Search for the cell housing the specified text and yield its (x, y) center coordinate. 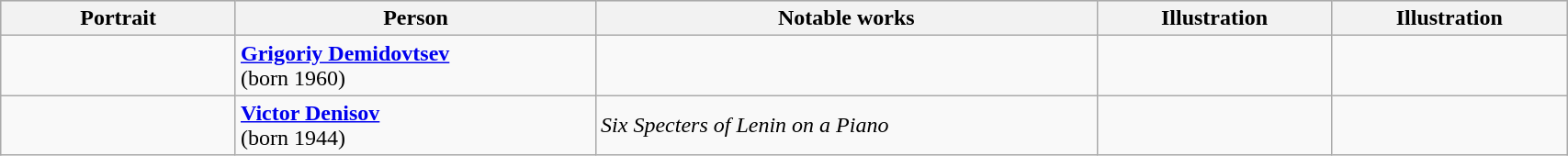
Notable works (847, 18)
Person (415, 18)
Grigoriy Demidovtsev(born 1960) (415, 66)
Portrait (118, 18)
Victor Denisov(born 1944) (415, 125)
Six Specters of Lenin on a Piano (847, 125)
